Determine the [x, y] coordinate at the center of the cell enclosing the given text.  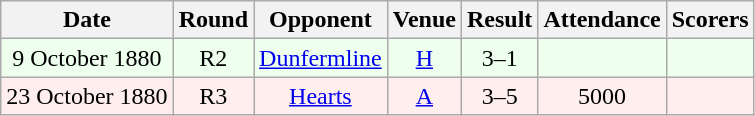
Scorers [710, 20]
Date [87, 20]
Venue [424, 20]
Hearts [321, 96]
R3 [213, 96]
A [424, 96]
Attendance [602, 20]
Dunfermline [321, 58]
Result [499, 20]
3–5 [499, 96]
Opponent [321, 20]
R2 [213, 58]
H [424, 58]
23 October 1880 [87, 96]
9 October 1880 [87, 58]
5000 [602, 96]
Round [213, 20]
3–1 [499, 58]
